Provide the (X, Y) coordinate of the cell's center where the given text is located.  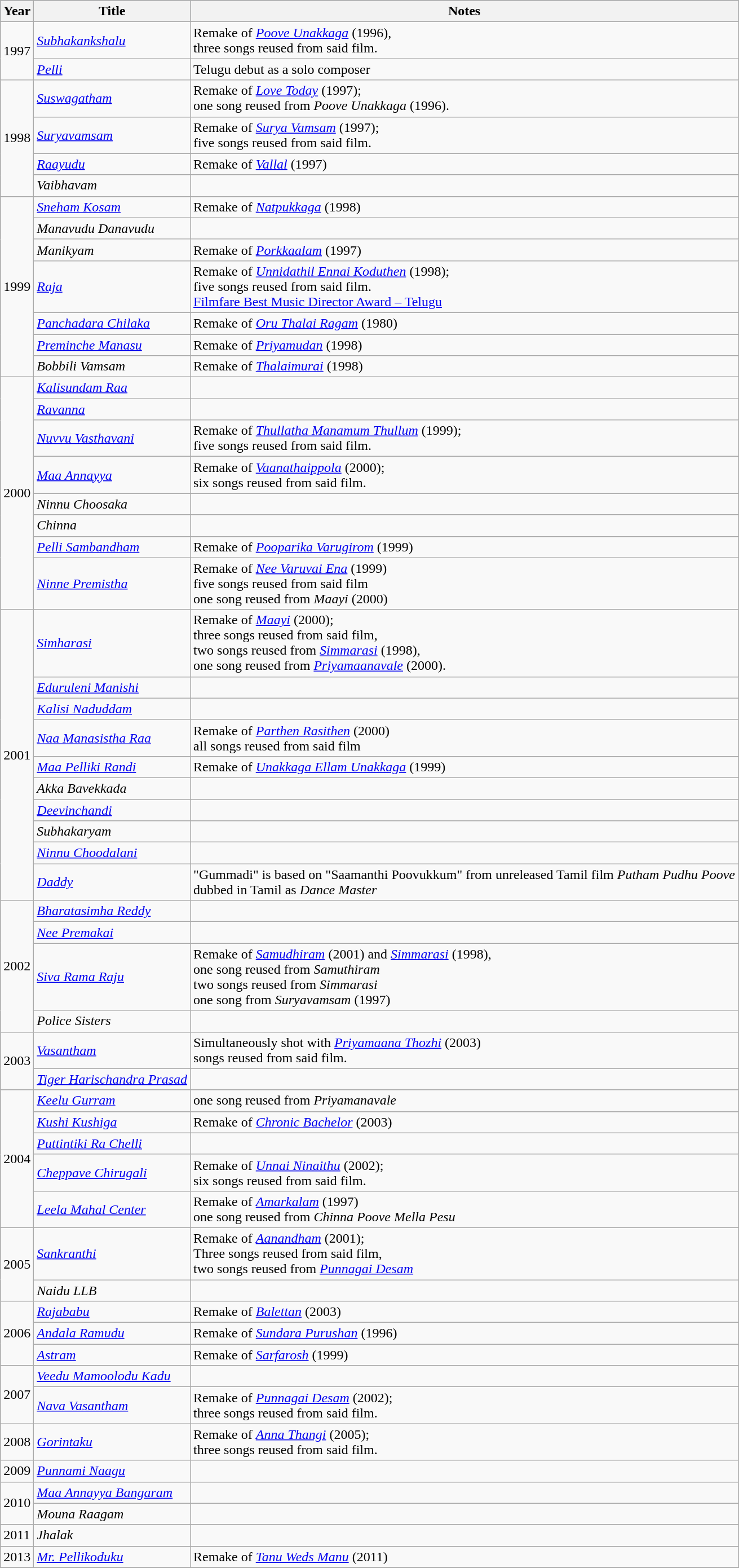
Simultaneously shot with Priyamaana Thozhi (2003) songs reused from said film. (464, 1050)
Deevinchandi (112, 810)
Remake of Love Today (1997); one song reused from Poove Unakkaga (1996). (464, 98)
one song reused from Priyamanavale (464, 1101)
Astram (112, 1355)
Remake of Unakkaga Ellam Unakkaga (1999) (464, 767)
Kushi Kushiga (112, 1122)
2007 (17, 1395)
2000 (17, 493)
Manikyam (112, 250)
Mr. Pellikoduku (112, 1557)
Raayudu (112, 164)
Kalisi Naduddam (112, 709)
Jhalak (112, 1535)
Remake of Parthen Rasithen (2000)all songs reused from said film (464, 737)
Remake of Thullatha Manamum Thullum (1999);five songs reused from said film. (464, 439)
Ninnu Choodalani (112, 853)
1998 (17, 138)
Daddy (112, 882)
2008 (17, 1442)
Subhakankshalu (112, 41)
Remake of Priyamudan (1998) (464, 344)
Nuvvu Vasthavani (112, 439)
Remake of Thalaimurai (1998) (464, 366)
Keelu Gurram (112, 1101)
Maa Annayya (112, 475)
Year (17, 11)
Rajababu (112, 1312)
Remake of Surya Vamsam (1997); five songs reused from said film. (464, 135)
Suswagatham (112, 98)
Remake of Porkkaalam (1997) (464, 250)
Remake of Samudhiram (2001) and Simmarasi (1998), one song reused from Samuthiramtwo songs reused from Simmarasione song from Suryavamsam (1997) (464, 977)
Maa Pelliki Randi (112, 767)
Leela Mahal Center (112, 1209)
Ninne Premistha (112, 584)
Pelli (112, 69)
Ninnu Choosaka (112, 504)
Subhakaryam (112, 832)
Remake of Natpukkaga (1998) (464, 207)
Remake of Unnidathil Ennai Koduthen (1998); five songs reused from said film.Filmfare Best Music Director Award – Telugu (464, 286)
Raja (112, 286)
2011 (17, 1535)
2013 (17, 1557)
Tiger Harischandra Prasad (112, 1079)
Remake of Punnagai Desam (2002); three songs reused from said film. (464, 1405)
Remake of Sarfarosh (1999) (464, 1355)
Remake of Oru Thalai Ragam (1980) (464, 323)
2009 (17, 1471)
Remake of Nee Varuvai Ena (1999)five songs reused from said filmone song reused from Maayi (2000) (464, 584)
Panchadara Chilaka (112, 323)
Remake of Sundara Purushan (1996) (464, 1333)
Siva Rama Raju (112, 977)
Sneham Kosam (112, 207)
Vasantham (112, 1050)
Bharatasimha Reddy (112, 911)
Simharasi (112, 643)
Remake of Aanandham (2001);Three songs reused from said film,two songs reused from Punnagai Desam (464, 1253)
Maa Annayya Bangaram (112, 1492)
Remake of Vallal (1997) (464, 164)
Suryavamsam (112, 135)
Punnami Naagu (112, 1471)
Kalisundam Raa (112, 388)
Remake of Unnai Ninaithu (2002);six songs reused from said film. (464, 1173)
Police Sisters (112, 1021)
Notes (464, 11)
"Gummadi" is based on "Saamanthi Poovukkum" from unreleased Tamil film Putham Pudhu Poovedubbed in Tamil as Dance Master (464, 882)
Eduruleni Manishi (112, 687)
Nee Premakai (112, 933)
Remake of Tanu Weds Manu (2011) (464, 1557)
Puttintiki Ra Chelli (112, 1143)
Vaibhavam (112, 185)
Chinna (112, 525)
Preminche Manasu (112, 344)
Manavudu Danavudu (112, 228)
1999 (17, 286)
Akka Bavekkada (112, 788)
Remake of Maayi (2000);three songs reused from said film,two songs reused from Simmarasi (1998),one song reused from Priyamaanavale (2000). (464, 643)
Naa Manasistha Raa (112, 737)
Remake of Balettan (2003) (464, 1312)
2002 (17, 966)
Bobbili Vamsam (112, 366)
Telugu debut as a solo composer (464, 69)
Remake of Amarkalam (1997)one song reused from Chinna Poove Mella Pesu (464, 1209)
Pelli Sambandham (112, 547)
1997 (17, 51)
2003 (17, 1061)
Nava Vasantham (112, 1405)
2006 (17, 1333)
Remake of Poove Unakkaga (1996), three songs reused from said film. (464, 41)
Ravanna (112, 409)
2004 (17, 1159)
2010 (17, 1503)
Naidu LLB (112, 1291)
Andala Ramudu (112, 1333)
2001 (17, 755)
Remake of Pooparika Varugirom (1999) (464, 547)
Remake of Vaanathaippola (2000); six songs reused from said film. (464, 475)
Title (112, 11)
Cheppave Chirugali (112, 1173)
Gorintaku (112, 1442)
Veedu Mamoolodu Kadu (112, 1376)
2005 (17, 1264)
Remake of Chronic Bachelor (2003) (464, 1122)
Remake of Anna Thangi (2005); three songs reused from said film. (464, 1442)
Sankranthi (112, 1253)
Mouna Raagam (112, 1514)
